Capture the cell that displays the provided text and extract its (X, Y) central coordinate. 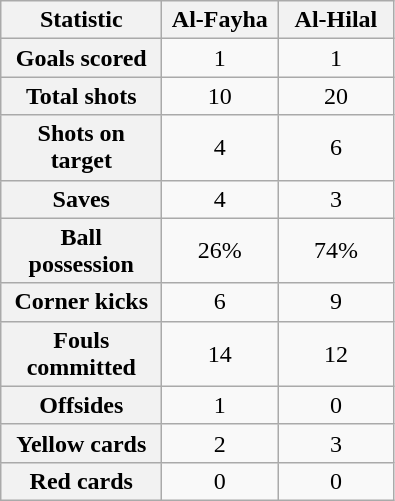
12 (336, 354)
2 (220, 443)
Al-Fayha (220, 20)
74% (336, 250)
20 (336, 96)
Goals scored (82, 58)
10 (220, 96)
Al-Hilal (336, 20)
Red cards (82, 481)
Corner kicks (82, 302)
Shots on target (82, 148)
Statistic (82, 20)
Fouls committed (82, 354)
Total shots (82, 96)
Offsides (82, 405)
9 (336, 302)
Ball possession (82, 250)
Saves (82, 199)
Yellow cards (82, 443)
14 (220, 354)
26% (220, 250)
